Pinpoint the cell where the given text exists, returning its [X, Y] midpoint coordinate. 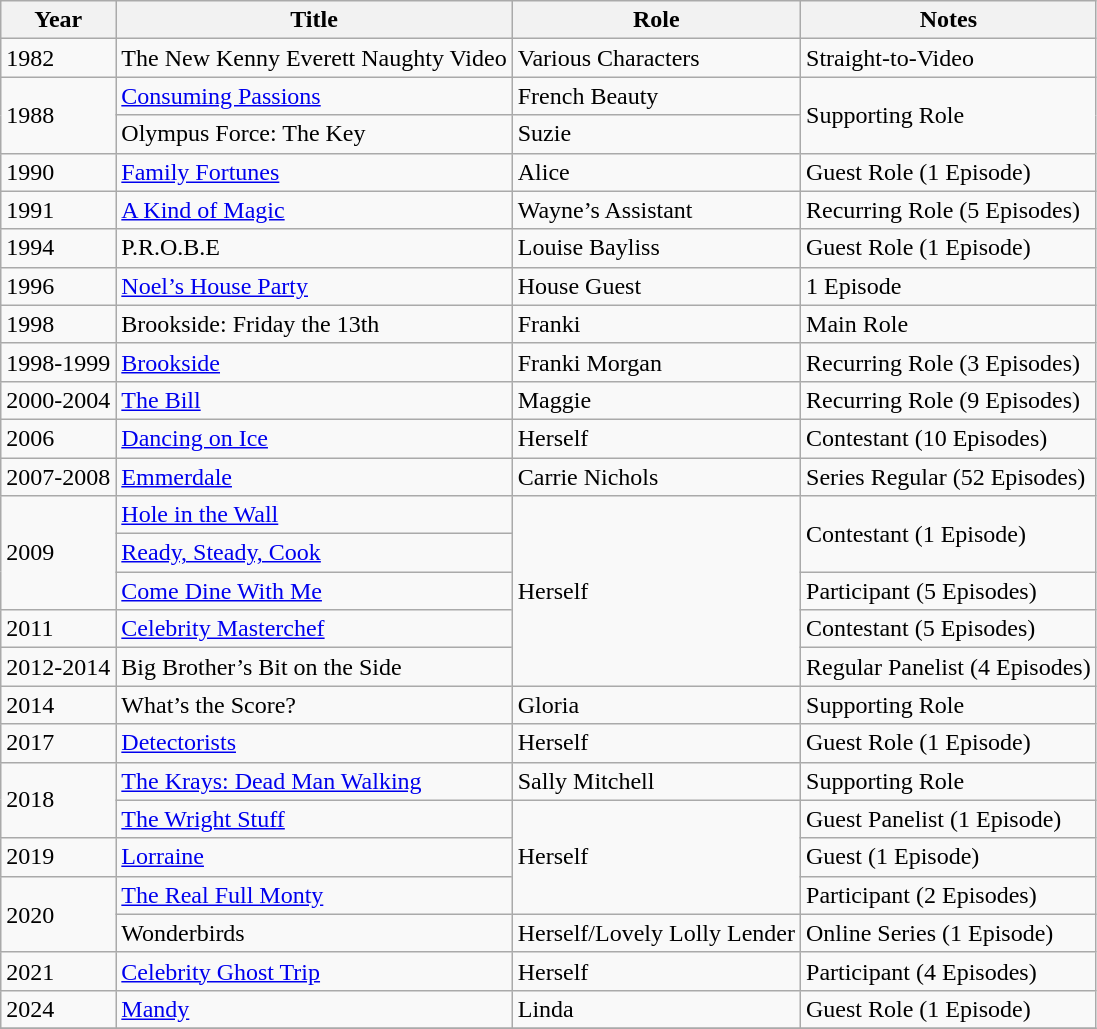
Notes [949, 20]
Louise Bayliss [656, 248]
Carrie Nichols [656, 477]
Alice [656, 172]
Detectorists [314, 743]
Big Brother’s Bit on the Side [314, 667]
Come Dine With Me [314, 591]
Maggie [656, 400]
Linda [656, 1009]
2007-2008 [58, 477]
2021 [58, 971]
2020 [58, 914]
1996 [58, 286]
1991 [58, 210]
Title [314, 20]
2012-2014 [58, 667]
1988 [58, 115]
Brookside [314, 362]
Family Fortunes [314, 172]
French Beauty [656, 96]
Celebrity Masterchef [314, 629]
Participant (5 Episodes) [949, 591]
The Bill [314, 400]
1990 [58, 172]
Wonderbirds [314, 933]
Consuming Passions [314, 96]
Emmerdale [314, 477]
Recurring Role (3 Episodes) [949, 362]
Lorraine [314, 857]
Mandy [314, 1009]
Straight-to-Video [949, 58]
Various Characters [656, 58]
The New Kenny Everett Naughty Video [314, 58]
The Real Full Monty [314, 895]
Guest Panelist (1 Episode) [949, 819]
Role [656, 20]
P.R.O.B.E [314, 248]
2009 [58, 553]
1998 [58, 324]
Noel’s House Party [314, 286]
Franki Morgan [656, 362]
Wayne’s Assistant [656, 210]
Suzie [656, 134]
2000-2004 [58, 400]
1994 [58, 248]
Contestant (10 Episodes) [949, 438]
1982 [58, 58]
Ready, Steady, Cook [314, 553]
Guest (1 Episode) [949, 857]
Recurring Role (9 Episodes) [949, 400]
Hole in the Wall [314, 515]
Herself/Lovely Lolly Lender [656, 933]
Series Regular (52 Episodes) [949, 477]
Online Series (1 Episode) [949, 933]
1998-1999 [58, 362]
Contestant (1 Episode) [949, 534]
Regular Panelist (4 Episodes) [949, 667]
Recurring Role (5 Episodes) [949, 210]
What’s the Score? [314, 705]
2011 [58, 629]
A Kind of Magic [314, 210]
Participant (4 Episodes) [949, 971]
2014 [58, 705]
Dancing on Ice [314, 438]
Gloria [656, 705]
Olympus Force: The Key [314, 134]
Participant (2 Episodes) [949, 895]
Franki [656, 324]
Brookside: Friday the 13th [314, 324]
Year [58, 20]
2006 [58, 438]
2024 [58, 1009]
1 Episode [949, 286]
Main Role [949, 324]
Sally Mitchell [656, 781]
House Guest [656, 286]
2019 [58, 857]
The Krays: Dead Man Walking [314, 781]
2017 [58, 743]
Contestant (5 Episodes) [949, 629]
2018 [58, 800]
The Wright Stuff [314, 819]
Celebrity Ghost Trip [314, 971]
